Locate the cell with the specified text and output its (x, y) center coordinate. 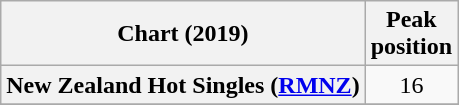
New Zealand Hot Singles (RMNZ) (183, 85)
Peakposition (411, 34)
16 (411, 85)
Chart (2019) (183, 34)
